Extract the [X, Y] coordinate from the center of the cell holding the provided text.  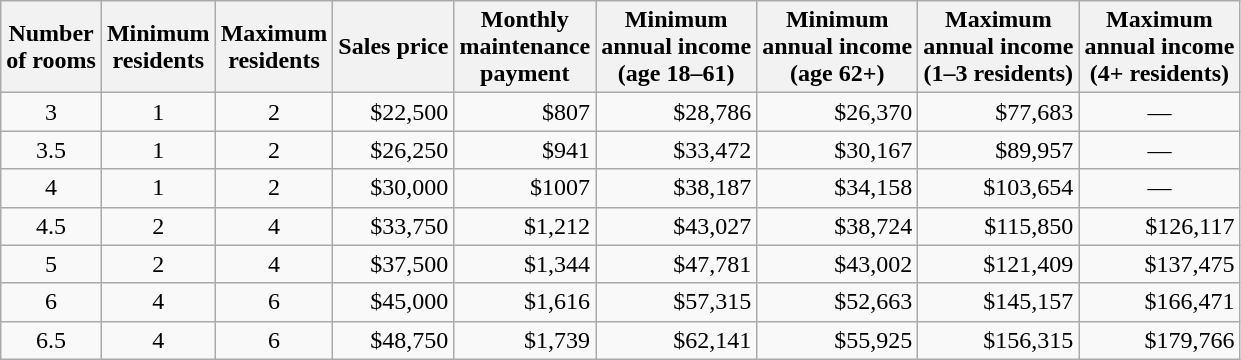
$45,000 [394, 302]
Number of rooms [52, 47]
$941 [525, 150]
3.5 [52, 150]
$28,786 [676, 112]
$34,158 [838, 188]
$156,315 [998, 340]
$37,500 [394, 264]
$1007 [525, 188]
$1,739 [525, 340]
$38,724 [838, 226]
$30,167 [838, 150]
Minimum annual income (age 62+) [838, 47]
$26,370 [838, 112]
$807 [525, 112]
6.5 [52, 340]
Maximum residents [274, 47]
Minimum annual income (age 18–61) [676, 47]
$33,750 [394, 226]
$115,850 [998, 226]
$77,683 [998, 112]
3 [52, 112]
$22,500 [394, 112]
$1,344 [525, 264]
$179,766 [1160, 340]
Maximum annual income (1–3 residents) [998, 47]
$33,472 [676, 150]
$166,471 [1160, 302]
Sales price [394, 47]
4.5 [52, 226]
5 [52, 264]
$43,027 [676, 226]
$47,781 [676, 264]
Monthly maintenance payment [525, 47]
$62,141 [676, 340]
$30,000 [394, 188]
$126,117 [1160, 226]
$121,409 [998, 264]
$137,475 [1160, 264]
Minimum residents [158, 47]
$145,157 [998, 302]
$38,187 [676, 188]
$26,250 [394, 150]
$103,654 [998, 188]
$55,925 [838, 340]
$89,957 [998, 150]
$43,002 [838, 264]
$48,750 [394, 340]
$52,663 [838, 302]
$1,616 [525, 302]
$57,315 [676, 302]
$1,212 [525, 226]
Maximum annual income (4+ residents) [1160, 47]
